Locate the cell with the specified text and output its (x, y) center coordinate. 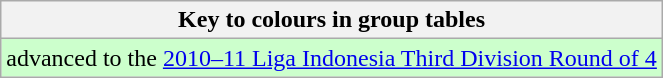
Key to colours in group tables (332, 20)
advanced to the 2010–11 Liga Indonesia Third Division Round of 4 (332, 58)
